Provide the (x, y) coordinate of the cell's center where the given text is located.  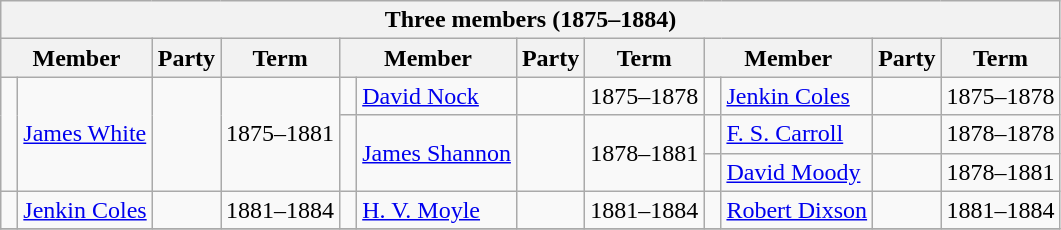
David Moody (797, 172)
Robert Dixson (797, 210)
James White (85, 134)
1875–1881 (280, 134)
James Shannon (437, 153)
Three members (1875–1884) (530, 20)
F. S. Carroll (797, 134)
H. V. Moyle (437, 210)
1878–1878 (1000, 134)
David Nock (437, 96)
